Pinpoint the cell where the given text exists, returning its [X, Y] midpoint coordinate. 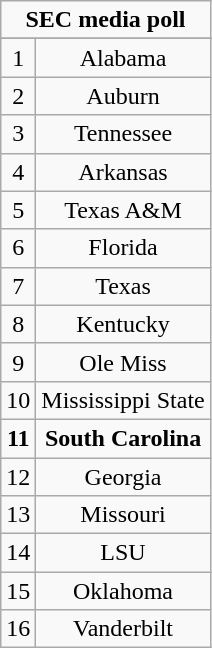
1 [18, 58]
Tennessee [123, 134]
10 [18, 400]
Auburn [123, 96]
5 [18, 210]
Georgia [123, 477]
12 [18, 477]
3 [18, 134]
South Carolina [123, 438]
Ole Miss [123, 362]
Oklahoma [123, 591]
Arkansas [123, 172]
9 [18, 362]
15 [18, 591]
Florida [123, 248]
Texas A&M [123, 210]
Mississippi State [123, 400]
4 [18, 172]
SEC media poll [106, 20]
14 [18, 553]
6 [18, 248]
7 [18, 286]
16 [18, 629]
Alabama [123, 58]
8 [18, 324]
Texas [123, 286]
Missouri [123, 515]
LSU [123, 553]
Kentucky [123, 324]
2 [18, 96]
11 [18, 438]
13 [18, 515]
Vanderbilt [123, 629]
